Scan for the cell matching the given text and deliver its (x, y) coordinate at center. 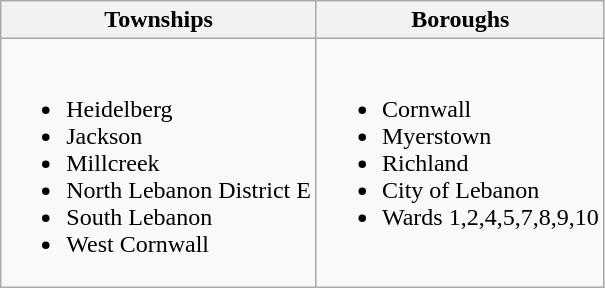
Townships (159, 20)
CornwallMyerstownRichlandCity of LebanonWards 1,2,4,5,7,8,9,10 (460, 163)
Boroughs (460, 20)
HeidelbergJacksonMillcreekNorth Lebanon District ESouth LebanonWest Cornwall (159, 163)
